Capture the cell that displays the provided text and extract its [x, y] central coordinate. 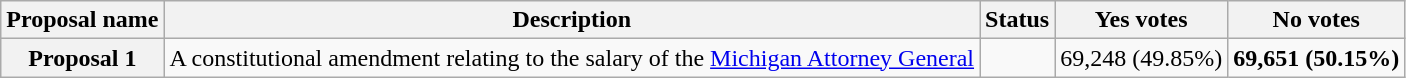
69,651 (50.15%) [1316, 58]
A constitutional amendment relating to the salary of the Michigan Attorney General [572, 58]
Proposal 1 [82, 58]
Proposal name [82, 20]
69,248 (49.85%) [1142, 58]
Yes votes [1142, 20]
Status [1018, 20]
No votes [1316, 20]
Description [572, 20]
